For the text-containing cell, return its midpoint in (x, y) coordinate format. 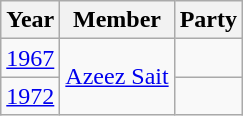
Member (117, 20)
Azeez Sait (117, 77)
1967 (30, 58)
Party (208, 20)
Year (30, 20)
1972 (30, 96)
